Pinpoint the cell where the given text exists, returning its (x, y) midpoint coordinate. 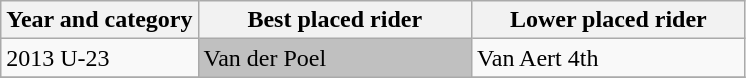
Best placed rider (335, 20)
2013 U-23 (100, 58)
Year and category (100, 20)
Lower placed rider (609, 20)
Van der Poel (335, 58)
Van Aert 4th (609, 58)
